Determine the (x, y) coordinate at the center of the cell enclosing the given text.  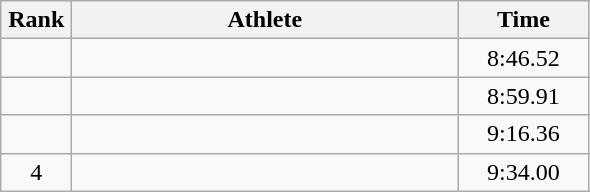
8:59.91 (524, 96)
9:34.00 (524, 172)
4 (36, 172)
Rank (36, 20)
8:46.52 (524, 58)
9:16.36 (524, 134)
Athlete (265, 20)
Time (524, 20)
